For the text-containing cell, return its midpoint in (X, Y) coordinate format. 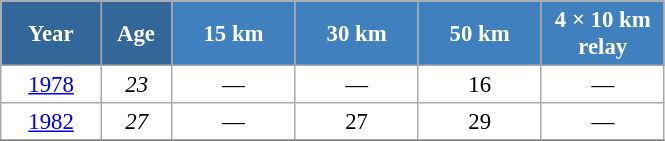
1982 (52, 122)
30 km (356, 34)
15 km (234, 34)
Year (52, 34)
1978 (52, 85)
16 (480, 85)
4 × 10 km relay (602, 34)
Age (136, 34)
23 (136, 85)
29 (480, 122)
50 km (480, 34)
